Search for the cell housing the specified text and yield its [x, y] center coordinate. 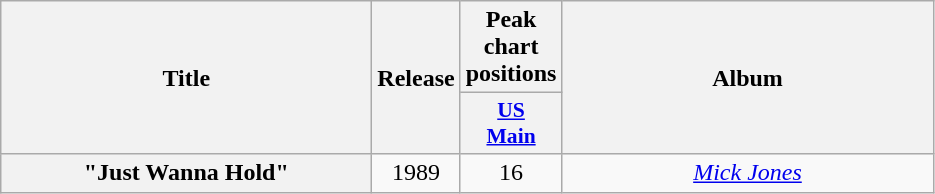
Mick Jones [748, 173]
Peak chart positions [511, 47]
USMain [511, 124]
Title [186, 78]
Release [416, 78]
"Just Wanna Hold" [186, 173]
16 [511, 173]
Album [748, 78]
1989 [416, 173]
